Detect which cell encompasses the target text, then output its [x, y] center coordinate. 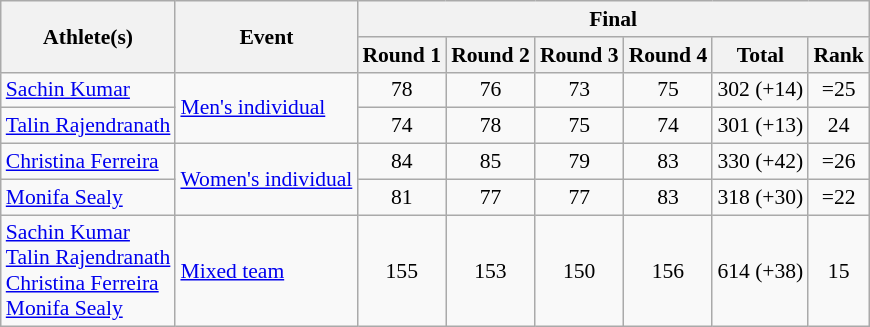
=25 [838, 90]
Sachin KumarTalin RajendranathChristina FerreiraMonifa Sealy [88, 271]
Event [266, 36]
Mixed team [266, 271]
318 (+30) [760, 197]
79 [580, 162]
24 [838, 126]
76 [490, 90]
Sachin Kumar [88, 90]
Round 2 [490, 55]
84 [402, 162]
73 [580, 90]
330 (+42) [760, 162]
Men's individual [266, 108]
Monifa Sealy [88, 197]
153 [490, 271]
Total [760, 55]
Rank [838, 55]
Talin Rajendranath [88, 126]
Final [613, 19]
155 [402, 271]
Round 3 [580, 55]
=26 [838, 162]
Athlete(s) [88, 36]
302 (+14) [760, 90]
Round 4 [668, 55]
301 (+13) [760, 126]
Women's individual [266, 180]
Round 1 [402, 55]
150 [580, 271]
=22 [838, 197]
85 [490, 162]
Christina Ferreira [88, 162]
156 [668, 271]
15 [838, 271]
81 [402, 197]
614 (+38) [760, 271]
